Return [X, Y] of the center of cell containing provided text 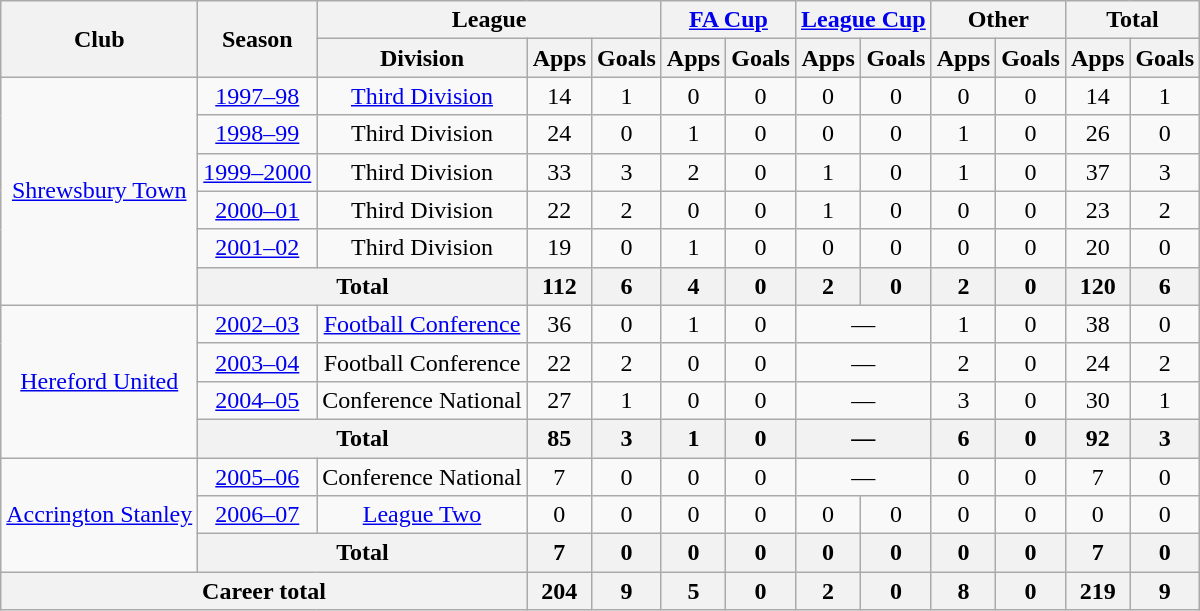
2003–04 [258, 362]
26 [1097, 134]
2005–06 [258, 477]
Shrewsbury Town [100, 191]
League [489, 20]
19 [559, 248]
Division [422, 58]
Club [100, 39]
36 [559, 324]
League Cup [863, 20]
38 [1097, 324]
23 [1097, 210]
219 [1097, 591]
Other [998, 20]
1997–98 [258, 96]
33 [559, 172]
Career total [264, 591]
120 [1097, 286]
League Two [422, 515]
Accrington Stanley [100, 515]
27 [559, 400]
2006–07 [258, 515]
92 [1097, 438]
2001–02 [258, 248]
4 [693, 286]
112 [559, 286]
1999–2000 [258, 172]
FA Cup [728, 20]
Season [258, 39]
85 [559, 438]
30 [1097, 400]
Hereford United [100, 381]
37 [1097, 172]
2002–03 [258, 324]
20 [1097, 248]
1998–99 [258, 134]
8 [963, 591]
2004–05 [258, 400]
5 [693, 591]
204 [559, 591]
2000–01 [258, 210]
